Detect which cell encompasses the target text, then output its (X, Y) center coordinate. 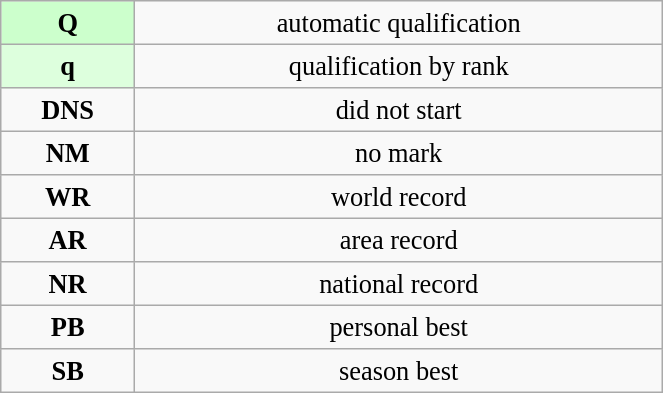
AR (68, 240)
did not start (399, 109)
NM (68, 153)
personal best (399, 327)
DNS (68, 109)
SB (68, 371)
season best (399, 371)
NR (68, 284)
world record (399, 197)
automatic qualification (399, 22)
national record (399, 284)
WR (68, 197)
area record (399, 240)
PB (68, 327)
qualification by rank (399, 66)
Q (68, 22)
no mark (399, 153)
q (68, 66)
